Pinpoint the cell where the given text exists, returning its [X, Y] midpoint coordinate. 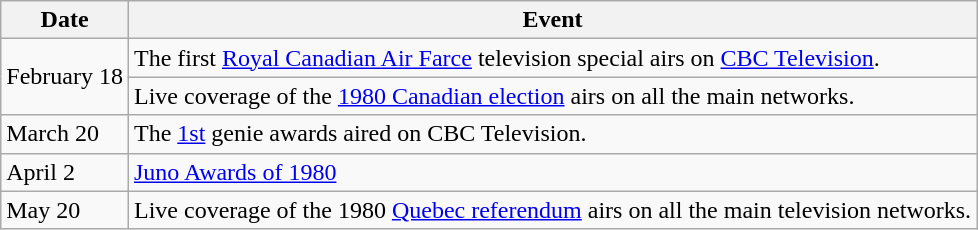
Event [552, 20]
Date [65, 20]
May 20 [65, 210]
The 1st genie awards aired on CBC Television. [552, 134]
Live coverage of the 1980 Quebec referendum airs on all the main television networks. [552, 210]
The first Royal Canadian Air Farce television special airs on CBC Television. [552, 58]
April 2 [65, 172]
Live coverage of the 1980 Canadian election airs on all the main networks. [552, 96]
Juno Awards of 1980 [552, 172]
February 18 [65, 77]
March 20 [65, 134]
